Detect which cell encompasses the target text, then output its [x, y] center coordinate. 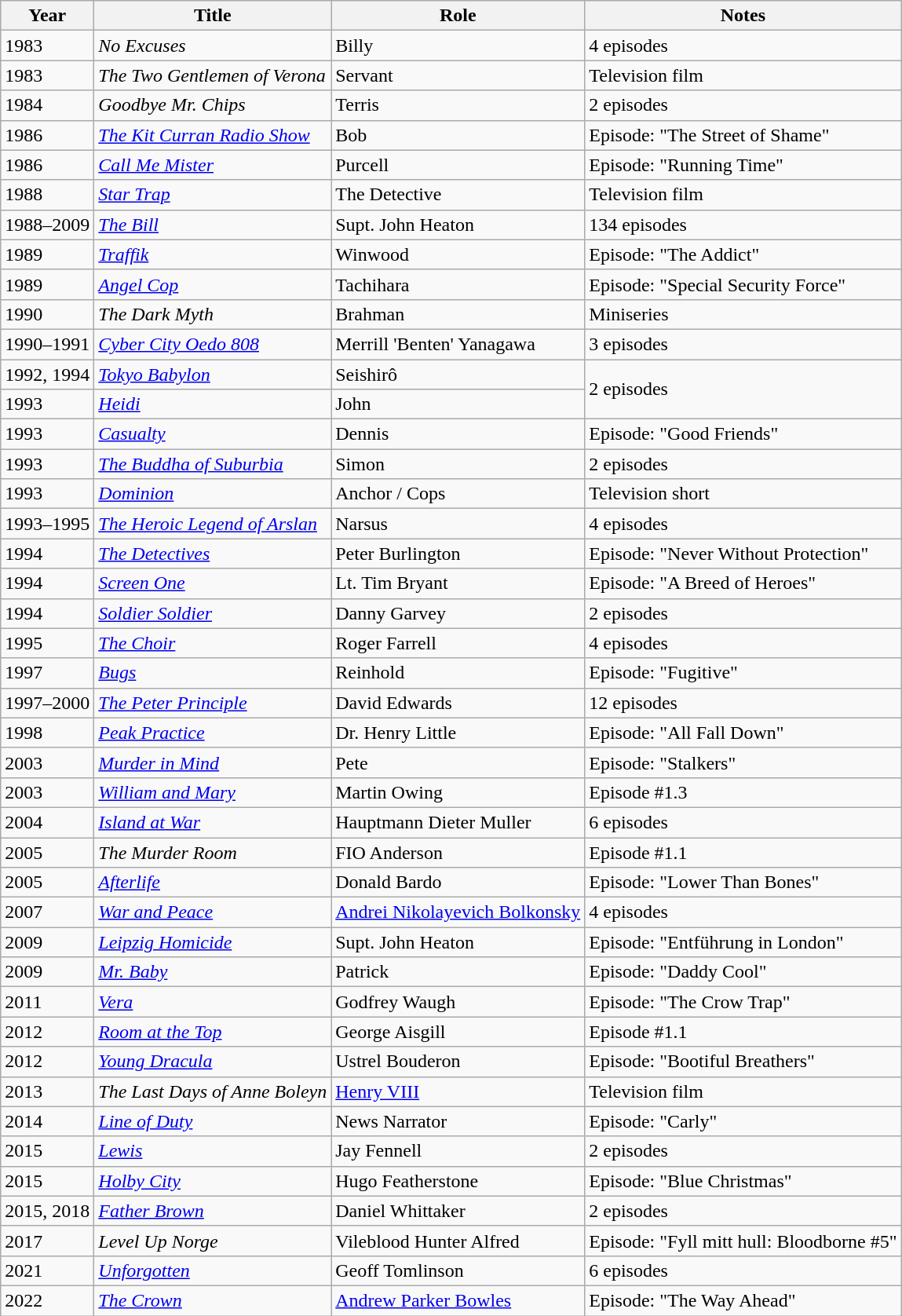
Anchor / Cops [458, 494]
Dominion [213, 494]
Young Dracula [213, 1062]
Soldier Soldier [213, 613]
Angel Cop [213, 284]
The Dark Myth [213, 314]
Vileblood Hunter Alfred [458, 1241]
Geoff Tomlinson [458, 1270]
Episode: "The Crow Trap" [743, 1002]
Lewis [213, 1151]
Terris [458, 105]
Star Trap [213, 195]
Simon [458, 464]
Reinhold [458, 673]
Winwood [458, 254]
Bob [458, 135]
Roger Farrell [458, 643]
1990 [47, 314]
The Detective [458, 195]
The Last Days of Anne Boleyn [213, 1091]
Peter Burlington [458, 554]
Bugs [213, 673]
The Peter Principle [213, 703]
Merrill 'Benten' Yanagawa [458, 344]
Episode: "Fyll mitt hull: Bloodborne #5" [743, 1241]
Episode: "Stalkers" [743, 762]
No Excuses [213, 46]
Screen One [213, 583]
1988–2009 [47, 225]
Island at War [213, 822]
Father Brown [213, 1211]
Seishirô [458, 375]
1998 [47, 733]
Room at the Top [213, 1032]
Narsus [458, 524]
Casualty [213, 434]
2013 [47, 1091]
1995 [47, 643]
Purcell [458, 165]
Patrick [458, 972]
3 episodes [743, 344]
Mr. Baby [213, 972]
John [458, 404]
Jay Fennell [458, 1151]
Episode: "Never Without Protection" [743, 554]
1988 [47, 195]
Unforgotten [213, 1270]
Billy [458, 46]
Peak Practice [213, 733]
12 episodes [743, 703]
Afterlife [213, 883]
Andrew Parker Bowles [458, 1300]
The Bill [213, 225]
Episode: "Good Friends" [743, 434]
2014 [47, 1121]
Danny Garvey [458, 613]
Tokyo Babylon [213, 375]
Line of Duty [213, 1121]
Hugo Featherstone [458, 1181]
2022 [47, 1300]
Holby City [213, 1181]
Episode: "Entführung in London" [743, 942]
Brahman [458, 314]
Episode: "A Breed of Heroes" [743, 583]
The Heroic Legend of Arslan [213, 524]
Daniel Whittaker [458, 1211]
Notes [743, 16]
George Aisgill [458, 1032]
1993–1995 [47, 524]
Godfrey Waugh [458, 1002]
Martin Owing [458, 792]
Episode: "All Fall Down" [743, 733]
1997 [47, 673]
Episode #1.3 [743, 792]
Episode: "Fugitive" [743, 673]
Episode: "The Addict" [743, 254]
Episode: "Bootiful Breathers" [743, 1062]
The Murder Room [213, 852]
Lt. Tim Bryant [458, 583]
2004 [47, 822]
Episode: "Running Time" [743, 165]
David Edwards [458, 703]
Traffik [213, 254]
Vera [213, 1002]
FIO Anderson [458, 852]
The Buddha of Suburbia [213, 464]
2017 [47, 1241]
1992, 1994 [47, 375]
Level Up Norge [213, 1241]
1997–2000 [47, 703]
Leipzig Homicide [213, 942]
Murder in Mind [213, 762]
Episode: "Carly" [743, 1121]
The Two Gentlemen of Verona [213, 75]
1990–1991 [47, 344]
2011 [47, 1002]
2021 [47, 1270]
Donald Bardo [458, 883]
War and Peace [213, 912]
Pete [458, 762]
Role [458, 16]
Goodbye Mr. Chips [213, 105]
2007 [47, 912]
Episode: "The Way Ahead" [743, 1300]
The Crown [213, 1300]
Tachihara [458, 284]
News Narrator [458, 1121]
Dennis [458, 434]
Episode: "Special Security Force" [743, 284]
Episode: "The Street of Shame" [743, 135]
Andrei Nikolayevich Bolkonsky [458, 912]
2015, 2018 [47, 1211]
Title [213, 16]
Episode: "Blue Christmas" [743, 1181]
Year [47, 16]
Dr. Henry Little [458, 733]
1984 [47, 105]
Episode: "Daddy Cool" [743, 972]
Servant [458, 75]
Cyber City Oedo 808 [213, 344]
The Detectives [213, 554]
The Choir [213, 643]
Call Me Mister [213, 165]
Episode: "Lower Than Bones" [743, 883]
William and Mary [213, 792]
Miniseries [743, 314]
Ustrel Bouderon [458, 1062]
The Kit Curran Radio Show [213, 135]
Henry VIII [458, 1091]
Hauptmann Dieter Muller [458, 822]
134 episodes [743, 225]
Heidi [213, 404]
Television short [743, 494]
